Capture the cell that displays the provided text and extract its (X, Y) central coordinate. 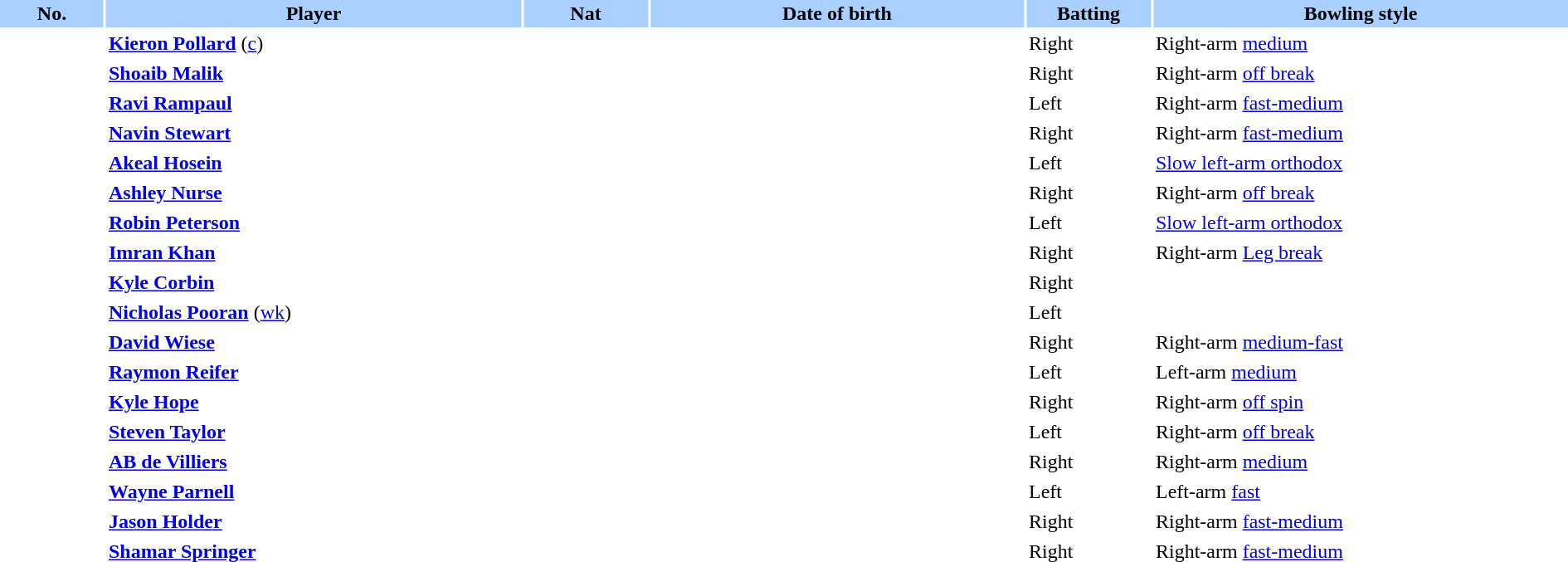
Kyle Hope (314, 402)
Kieron Pollard (c) (314, 43)
Navin Stewart (314, 133)
Left-arm fast (1361, 491)
Kyle Corbin (314, 282)
Bowling style (1361, 13)
Wayne Parnell (314, 491)
Ravi Rampaul (314, 103)
Left-arm medium (1361, 372)
Batting (1088, 13)
Date of birth (837, 13)
Akeal Hosein (314, 163)
Right-arm medium-fast (1361, 342)
No. (51, 13)
Nat (586, 13)
Player (314, 13)
Steven Taylor (314, 432)
Robin Peterson (314, 222)
David Wiese (314, 342)
Shoaib Malik (314, 73)
Nicholas Pooran (wk) (314, 312)
Right-arm Leg break (1361, 252)
Jason Holder (314, 521)
Ashley Nurse (314, 193)
Raymon Reifer (314, 372)
AB de Villiers (314, 462)
Imran Khan (314, 252)
Right-arm off spin (1361, 402)
